For the text-containing cell, return its midpoint in (X, Y) coordinate format. 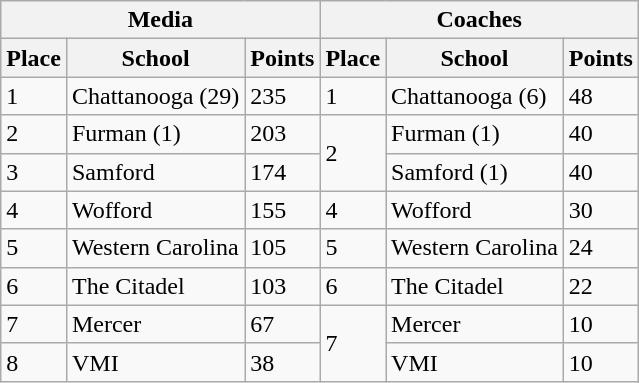
Chattanooga (6) (475, 96)
67 (282, 324)
Chattanooga (29) (155, 96)
Samford (155, 172)
8 (34, 362)
Media (160, 20)
48 (600, 96)
Samford (1) (475, 172)
38 (282, 362)
155 (282, 210)
30 (600, 210)
22 (600, 286)
3 (34, 172)
174 (282, 172)
103 (282, 286)
Coaches (480, 20)
105 (282, 248)
235 (282, 96)
203 (282, 134)
24 (600, 248)
